Output the (x, y) coordinate of the center of the cell containing the given text.  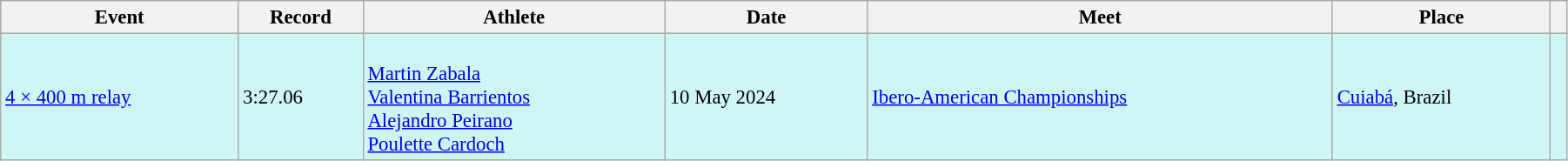
Athlete (513, 17)
Meet (1100, 17)
Date (766, 17)
10 May 2024 (766, 97)
Place (1441, 17)
Event (120, 17)
Cuiabá, Brazil (1441, 97)
Ibero-American Championships (1100, 97)
4 × 400 m relay (120, 97)
Record (301, 17)
Martin ZabalaValentina BarrientosAlejandro PeiranoPoulette Cardoch (513, 97)
3:27.06 (301, 97)
